Provide the (x, y) coordinate of the cell's center where the given text is located.  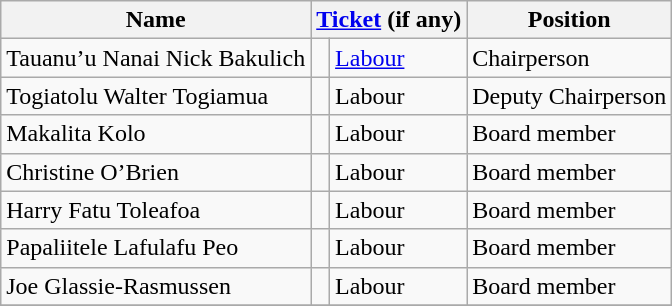
Chairperson (570, 58)
Position (570, 20)
Ticket (if any) (389, 20)
Name (156, 20)
Papaliitele Lafulafu Peo (156, 248)
Tauanu’u Nanai Nick Bakulich (156, 58)
Togiatolu Walter Togiamua (156, 96)
Christine O’Brien (156, 172)
Makalita Kolo (156, 134)
Harry Fatu Toleafoa (156, 210)
Deputy Chairperson (570, 96)
Joe Glassie-Rasmussen (156, 286)
